Detect which cell encompasses the target text, then output its [X, Y] center coordinate. 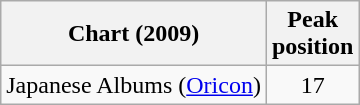
Japanese Albums (Oricon) [134, 85]
Peakposition [312, 34]
17 [312, 85]
Chart (2009) [134, 34]
